Return the [X, Y] coordinate for the center point of the cell that contains the specified text.  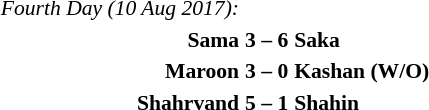
3 – 0 [267, 71]
3 – 6 [267, 40]
